Search for the cell housing the specified text and yield its (x, y) center coordinate. 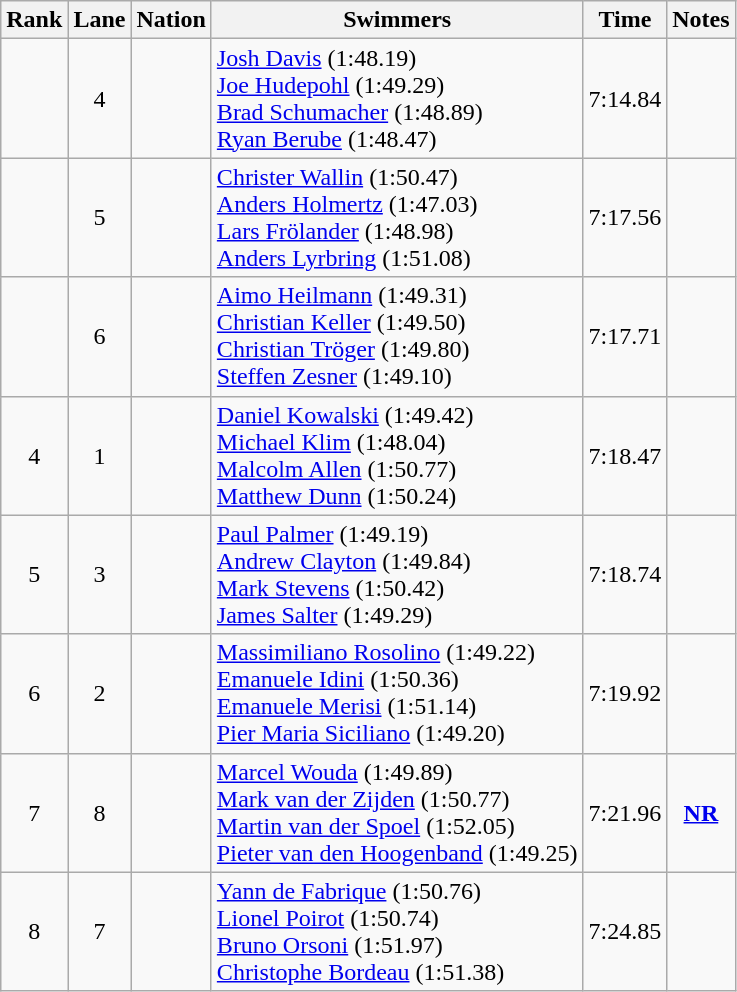
2 (100, 694)
7:17.56 (625, 218)
Josh Davis (1:48.19)Joe Hudepohl (1:49.29)Brad Schumacher (1:48.89)Ryan Berube (1:48.47) (397, 98)
Yann de Fabrique (1:50.76)Lionel Poirot (1:50.74)Bruno Orsoni (1:51.97)Christophe Bordeau (1:51.38) (397, 932)
Daniel Kowalski (1:49.42)Michael Klim (1:48.04)Malcolm Allen (1:50.77)Matthew Dunn (1:50.24) (397, 456)
7:18.74 (625, 574)
Lane (100, 20)
Paul Palmer (1:49.19)Andrew Clayton (1:49.84)Mark Stevens (1:50.42)James Salter (1:49.29) (397, 574)
Massimiliano Rosolino (1:49.22)Emanuele Idini (1:50.36)Emanuele Merisi (1:51.14)Pier Maria Siciliano (1:49.20) (397, 694)
7:14.84 (625, 98)
Notes (701, 20)
Rank (34, 20)
1 (100, 456)
Marcel Wouda (1:49.89)Mark van der Zijden (1:50.77)Martin van der Spoel (1:52.05)Pieter van den Hoogenband (1:49.25) (397, 812)
7:19.92 (625, 694)
Time (625, 20)
NR (701, 812)
7:24.85 (625, 932)
Nation (171, 20)
Christer Wallin (1:50.47)Anders Holmertz (1:47.03)Lars Frölander (1:48.98)Anders Lyrbring (1:51.08) (397, 218)
7:17.71 (625, 336)
Aimo Heilmann (1:49.31)Christian Keller (1:49.50)Christian Tröger (1:49.80)Steffen Zesner (1:49.10) (397, 336)
7:18.47 (625, 456)
3 (100, 574)
Swimmers (397, 20)
7:21.96 (625, 812)
